Locate the cell with the specified text and output its (x, y) center coordinate. 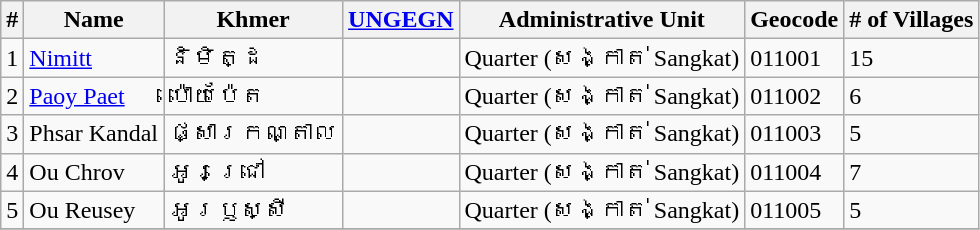
Geocode (794, 20)
Nimitt (94, 58)
3 (12, 134)
2 (12, 96)
011004 (794, 172)
011005 (794, 210)
# (12, 20)
UNGEGN (401, 20)
011002 (794, 96)
អូរឫស្សី (254, 210)
និមិត្ដ (254, 58)
Paoy Paet (94, 96)
Phsar Kandal (94, 134)
011001 (794, 58)
6 (912, 96)
ប៉ោយប៉ែត (254, 96)
ផ្សារកណ្តាល (254, 134)
Administrative Unit (602, 20)
4 (12, 172)
15 (912, 58)
011003 (794, 134)
# of Villages (912, 20)
Ou Reusey (94, 210)
Khmer (254, 20)
Ou Chrov (94, 172)
អូរជ្រៅ (254, 172)
1 (12, 58)
7 (912, 172)
Name (94, 20)
